Output the [x, y] coordinate of the center of the cell containing the given text.  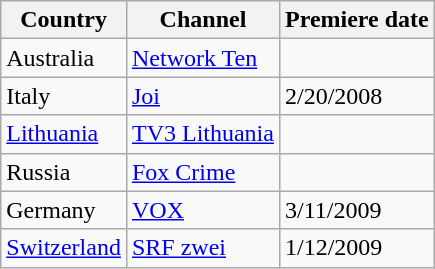
SRF zwei [202, 248]
Australia [64, 58]
Germany [64, 210]
Network Ten [202, 58]
Lithuania [64, 134]
1/12/2009 [356, 248]
2/20/2008 [356, 96]
Russia [64, 172]
Country [64, 20]
Joi [202, 96]
Fox Crime [202, 172]
Italy [64, 96]
Switzerland [64, 248]
VOX [202, 210]
TV3 Lithuania [202, 134]
Premiere date [356, 20]
3/11/2009 [356, 210]
Channel [202, 20]
